For the text-containing cell, return its midpoint in [x, y] coordinate format. 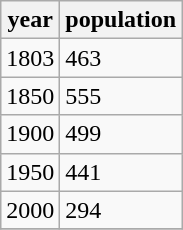
2000 [30, 210]
463 [121, 58]
year [30, 20]
1900 [30, 134]
population [121, 20]
499 [121, 134]
555 [121, 96]
441 [121, 172]
1950 [30, 172]
1803 [30, 58]
1850 [30, 96]
294 [121, 210]
